Locate the cell with the specified text and output its (x, y) center coordinate. 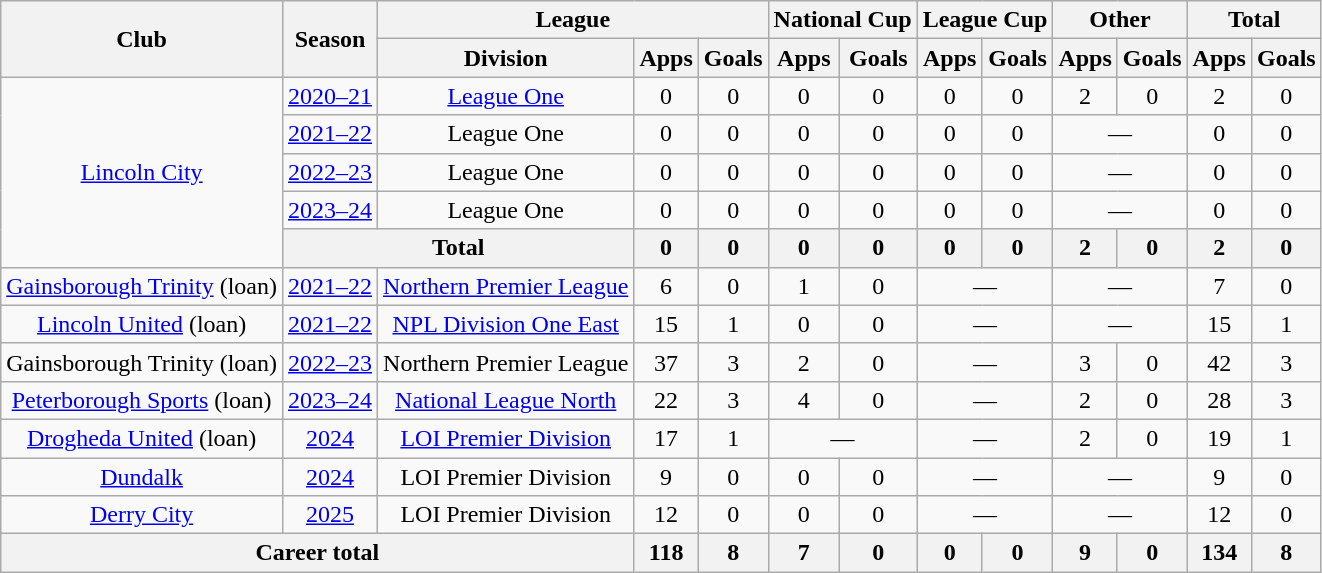
League (573, 20)
37 (666, 362)
Division (506, 58)
118 (666, 553)
League Cup (985, 20)
Season (330, 39)
2025 (330, 515)
Lincoln United (loan) (142, 324)
19 (1219, 438)
42 (1219, 362)
National League North (506, 400)
134 (1219, 553)
Club (142, 39)
6 (666, 286)
Dundalk (142, 477)
NPL Division One East (506, 324)
National Cup (842, 20)
Lincoln City (142, 172)
Derry City (142, 515)
Other (1120, 20)
17 (666, 438)
Drogheda United (loan) (142, 438)
Career total (318, 553)
4 (804, 400)
2020–21 (330, 96)
22 (666, 400)
28 (1219, 400)
Peterborough Sports (loan) (142, 400)
